Return the [X, Y] coordinate for the center point of the cell that contains the specified text.  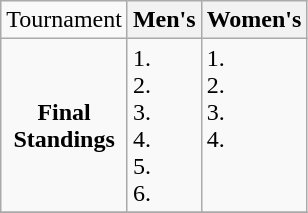
Men's [164, 20]
Women's [254, 20]
1. 2. 3. 4. [254, 126]
1. 2. 3. 4. 5. 6. [164, 126]
Final Standings [64, 126]
Tournament [64, 20]
